Return the (X, Y) coordinate for the center point of the cell that contains the specified text.  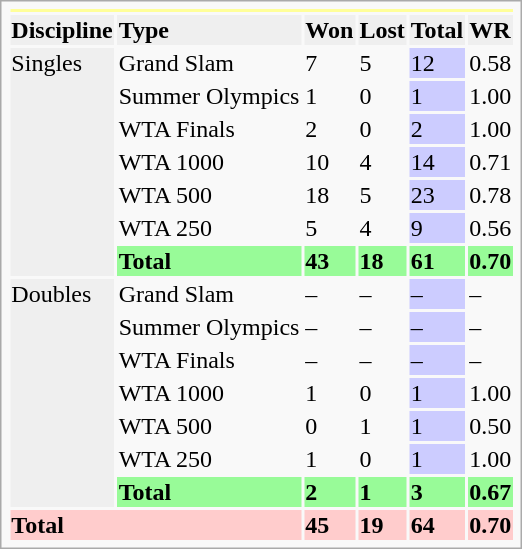
12 (436, 63)
0.56 (490, 228)
9 (436, 228)
61 (436, 261)
3 (436, 492)
10 (330, 162)
0.50 (490, 426)
0.78 (490, 195)
19 (382, 525)
Doubles (62, 393)
Type (209, 30)
14 (436, 162)
7 (330, 63)
0.58 (490, 63)
Singles (62, 162)
45 (330, 525)
43 (330, 261)
64 (436, 525)
0.71 (490, 162)
0.67 (490, 492)
Discipline (62, 30)
23 (436, 195)
WR (490, 30)
Lost (382, 30)
Won (330, 30)
